Pinpoint the cell where the given text exists, returning its (x, y) midpoint coordinate. 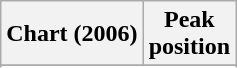
Peakposition (189, 34)
Chart (2006) (72, 34)
